Detect which cell encompasses the target text, then output its (X, Y) center coordinate. 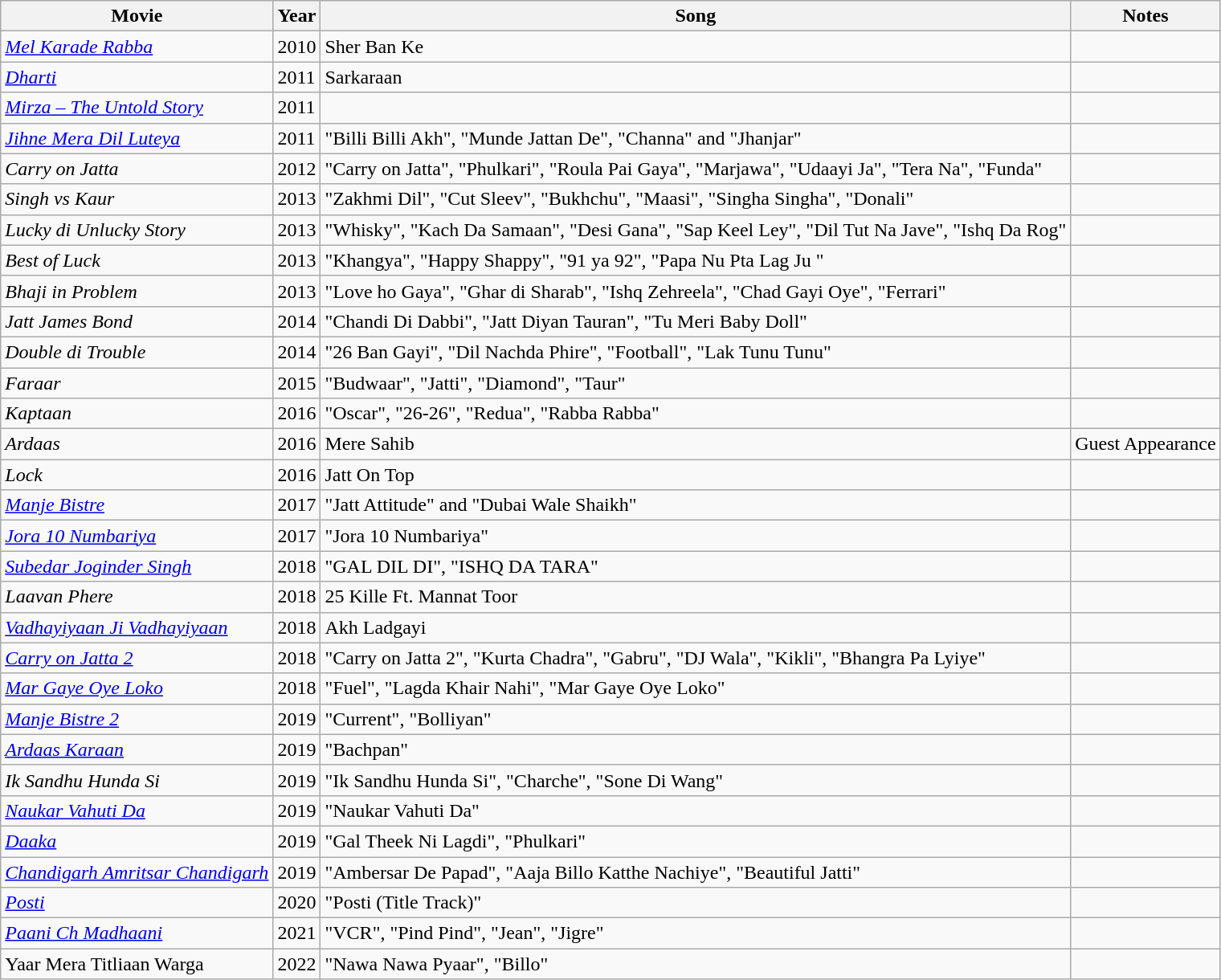
2015 (297, 383)
Carry on Jatta (137, 169)
Dharti (137, 77)
"Jora 10 Numbariya" (696, 536)
Movie (137, 16)
"Zakhmi Dil", "Cut Sleev", "Bukhchu", "Maasi", "Singha Singha", "Donali" (696, 199)
Mel Karade Rabba (137, 47)
2012 (297, 169)
Sarkaraan (696, 77)
Daaka (137, 841)
Lucky di Unlucky Story (137, 230)
Lock (137, 475)
"Jatt Attitude" and "Dubai Wale Shaikh" (696, 505)
Naukar Vahuti Da (137, 811)
"Bachpan" (696, 749)
Ardaas Karaan (137, 749)
Carry on Jatta 2 (137, 658)
2010 (297, 47)
Faraar (137, 383)
Vadhayiyaan Ji Vadhayiyaan (137, 627)
"Khangya", "Happy Shappy", "91 ya 92", "Papa Nu Pta Lag Ju " (696, 260)
Bhaji in Problem (137, 291)
"Love ho Gaya", "Ghar di Sharab", "Ishq Zehreela", "Chad Gayi Oye", "Ferrari" (696, 291)
Jatt On Top (696, 475)
Year (297, 16)
"Gal Theek Ni Lagdi", "Phulkari" (696, 841)
2021 (297, 933)
Sher Ban Ke (696, 47)
Yaar Mera Titliaan Warga (137, 964)
Posti (137, 903)
"VCR", "Pind Pind", "Jean", "Jigre" (696, 933)
Jora 10 Numbariya (137, 536)
Singh vs Kaur (137, 199)
Mere Sahib (696, 444)
Subedar Joginder Singh (137, 566)
Jatt James Bond (137, 321)
"Ik Sandhu Hunda Si", "Charche", "Sone Di Wang" (696, 780)
"Current", "Bolliyan" (696, 719)
"Oscar", "26-26", "Redua", "Rabba Rabba" (696, 414)
25 Kille Ft. Mannat Toor (696, 597)
"26 Ban Gayi", "Dil Nachda Phire", "Football", "Lak Tunu Tunu" (696, 352)
Song (696, 16)
"Naukar Vahuti Da" (696, 811)
Best of Luck (137, 260)
Laavan Phere (137, 597)
Jihne Mera Dil Luteya (137, 138)
"Chandi Di Dabbi", "Jatt Diyan Tauran", "Tu Meri Baby Doll" (696, 321)
Double di Trouble (137, 352)
"Posti (Title Track)" (696, 903)
Chandigarh Amritsar Chandigarh (137, 872)
"Nawa Nawa Pyaar", "Billo" (696, 964)
2020 (297, 903)
"Budwaar", "Jatti", "Diamond", "Taur" (696, 383)
Ik Sandhu Hunda Si (137, 780)
"Fuel", "Lagda Khair Nahi", "Mar Gaye Oye Loko" (696, 688)
Paani Ch Madhaani (137, 933)
"Billi Billi Akh", "Munde Jattan De", "Channa" and "Jhanjar" (696, 138)
2022 (297, 964)
Akh Ladgayi (696, 627)
Guest Appearance (1145, 444)
Notes (1145, 16)
Manje Bistre (137, 505)
Kaptaan (137, 414)
Mirza – The Untold Story (137, 108)
"Ambersar De Papad", "Aaja Billo Katthe Nachiye", "Beautiful Jatti" (696, 872)
"Carry on Jatta", "Phulkari", "Roula Pai Gaya", "Marjawa", "Udaayi Ja", "Tera Na", "Funda" (696, 169)
"GAL DIL DI", "ISHQ DA TARA" (696, 566)
"Carry on Jatta 2", "Kurta Chadra", "Gabru", "DJ Wala", "Kikli", "Bhangra Pa Lyiye" (696, 658)
Mar Gaye Oye Loko (137, 688)
Manje Bistre 2 (137, 719)
"Whisky", "Kach Da Samaan", "Desi Gana", "Sap Keel Ley", "Dil Tut Na Jave", "Ishq Da Rog" (696, 230)
Ardaas (137, 444)
